Identify which cell holds the provided text, then report its (X, Y) central coordinate. 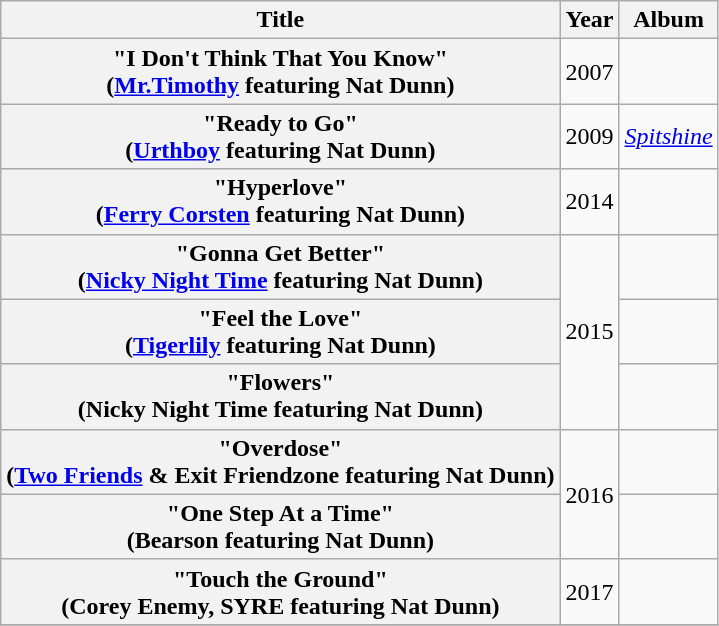
Album (668, 20)
"Ready to Go"(Urthboy featuring Nat Dunn) (280, 136)
"Flowers"(Nicky Night Time featuring Nat Dunn) (280, 396)
2014 (590, 202)
"I Don't Think That You Know"(Mr.Timothy featuring Nat Dunn) (280, 72)
Title (280, 20)
"Feel the Love"(Tigerlily featuring Nat Dunn) (280, 332)
"Overdose"(Two Friends & Exit Friendzone featuring Nat Dunn) (280, 462)
"Touch the Ground"(Corey Enemy, SYRE featuring Nat Dunn) (280, 592)
"One Step At a Time"(Bearson featuring Nat Dunn) (280, 526)
"Gonna Get Better"(Nicky Night Time featuring Nat Dunn) (280, 266)
2016 (590, 494)
2009 (590, 136)
"Hyperlove"(Ferry Corsten featuring Nat Dunn) (280, 202)
Spitshine (668, 136)
2015 (590, 332)
2007 (590, 72)
2017 (590, 592)
Year (590, 20)
